Return the [x, y] coordinate for the center point of the cell that contains the specified text.  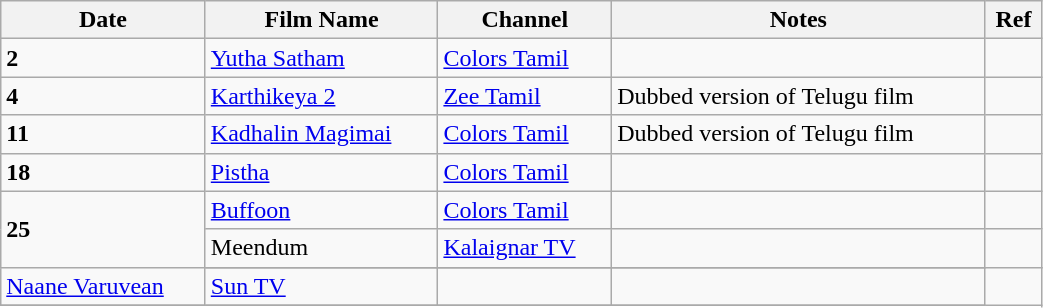
4 [104, 96]
Date [104, 20]
Meendum [322, 248]
18 [104, 172]
Kadhalin Magimai [322, 134]
Zee Tamil [525, 96]
Sun TV [322, 286]
Kalaignar TV [525, 248]
Pistha [322, 172]
Channel [525, 20]
Notes [798, 20]
2 [104, 58]
Naane Varuvean [104, 286]
11 [104, 134]
Buffoon [322, 210]
Film Name [322, 20]
25 [104, 229]
Yutha Satham [322, 58]
Karthikeya 2 [322, 96]
Ref [1014, 20]
